Scan for the cell matching the given text and deliver its (X, Y) coordinate at center. 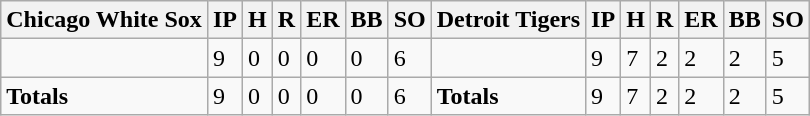
Detroit Tigers (508, 20)
Chicago White Sox (104, 20)
